Determine the (X, Y) coordinate at the center of the cell enclosing the given text.  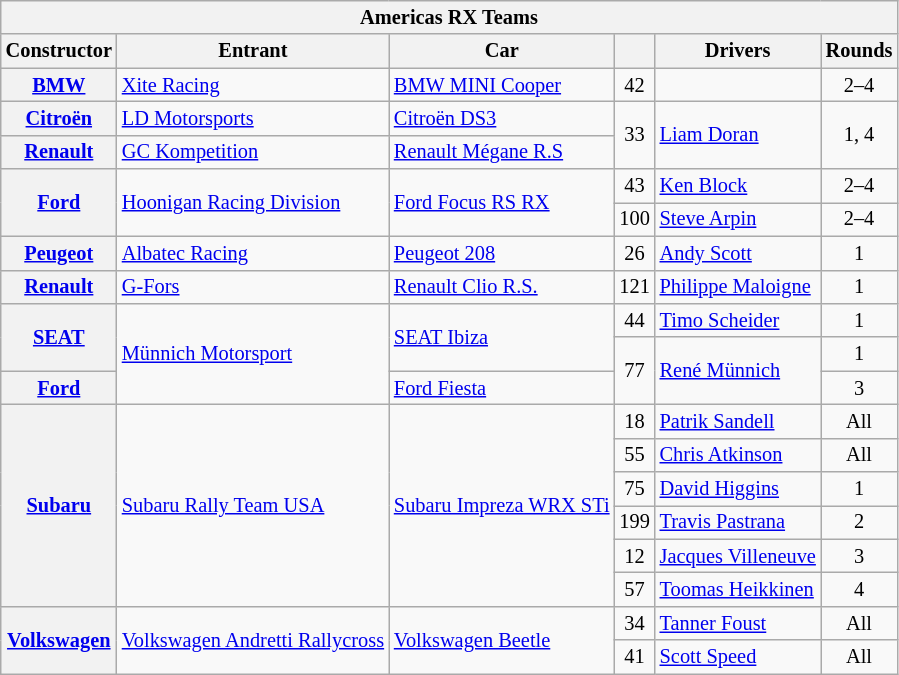
Scott Speed (738, 657)
René Münnich (738, 370)
BMW MINI Cooper (502, 85)
1, 4 (860, 134)
Hoonigan Racing Division (253, 202)
SEAT (59, 336)
Ford Focus RS RX (502, 202)
Constructor (59, 51)
Rounds (860, 51)
75 (634, 489)
2 (860, 522)
4 (860, 589)
26 (634, 253)
LD Motorsports (253, 118)
77 (634, 370)
Peugeot 208 (502, 253)
34 (634, 623)
Chris Atkinson (738, 455)
Albatec Racing (253, 253)
Renault Clio R.S. (502, 287)
33 (634, 134)
Americas RX Teams (450, 17)
Citroën DS3 (502, 118)
Subaru (59, 505)
Volkswagen Andretti Rallycross (253, 640)
BMW (59, 85)
43 (634, 186)
Andy Scott (738, 253)
Liam Doran (738, 134)
Citroën (59, 118)
G-Fors (253, 287)
57 (634, 589)
Steve Arpin (738, 219)
Drivers (738, 51)
42 (634, 85)
GC Kompetition (253, 152)
Patrik Sandell (738, 421)
Münnich Motorsport (253, 354)
Volkswagen (59, 640)
Renault Mégane R.S (502, 152)
Entrant (253, 51)
199 (634, 522)
55 (634, 455)
Ford Fiesta (502, 388)
Volkswagen Beetle (502, 640)
SEAT Ibiza (502, 336)
Subaru Rally Team USA (253, 505)
Philippe Maloigne (738, 287)
18 (634, 421)
Jacques Villeneuve (738, 556)
Travis Pastrana (738, 522)
121 (634, 287)
Car (502, 51)
Xite Racing (253, 85)
41 (634, 657)
44 (634, 320)
Toomas Heikkinen (738, 589)
Ken Block (738, 186)
Peugeot (59, 253)
12 (634, 556)
David Higgins (738, 489)
Tanner Foust (738, 623)
Subaru Impreza WRX STi (502, 505)
Timo Scheider (738, 320)
100 (634, 219)
